Determine the (X, Y) coordinate at the center of the cell enclosing the given text.  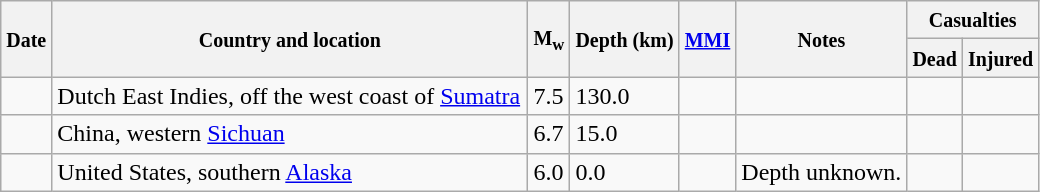
Casualties (973, 20)
15.0 (624, 134)
United States, southern Alaska (290, 172)
6.0 (549, 172)
Dutch East Indies, off the west coast of Sumatra (290, 96)
Mw (549, 39)
Date (26, 39)
6.7 (549, 134)
0.0 (624, 172)
China, western Sichuan (290, 134)
130.0 (624, 96)
MMI (708, 39)
Injured (1000, 58)
Notes (822, 39)
Country and location (290, 39)
Dead (935, 58)
Depth unknown. (822, 172)
7.5 (549, 96)
Depth (km) (624, 39)
